Output the (x, y) coordinate of the center of the cell containing the given text.  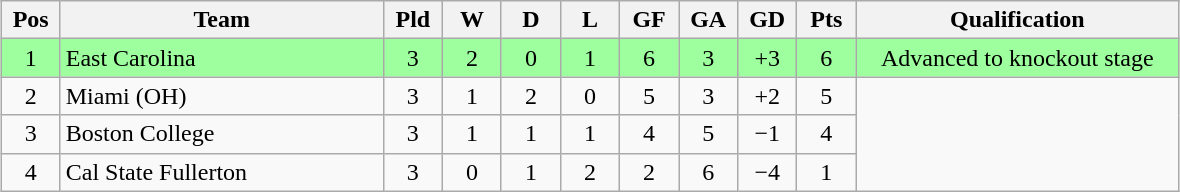
Pld (412, 20)
GD (768, 20)
Qualification (1018, 20)
L (590, 20)
−1 (768, 134)
Pos (30, 20)
+3 (768, 58)
D (530, 20)
Advanced to knockout stage (1018, 58)
W (472, 20)
Pts (826, 20)
Miami (OH) (222, 96)
+2 (768, 96)
−4 (768, 172)
GF (650, 20)
GA (708, 20)
Cal State Fullerton (222, 172)
East Carolina (222, 58)
Team (222, 20)
Boston College (222, 134)
